Provide the [X, Y] coordinate of the cell's center where the given text is located.  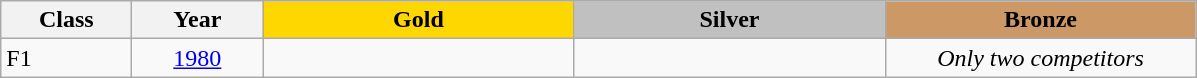
Year [198, 20]
1980 [198, 58]
Only two competitors [1040, 58]
Gold [418, 20]
F1 [66, 58]
Bronze [1040, 20]
Silver [730, 20]
Class [66, 20]
